Pinpoint the cell where the given text exists, returning its [X, Y] midpoint coordinate. 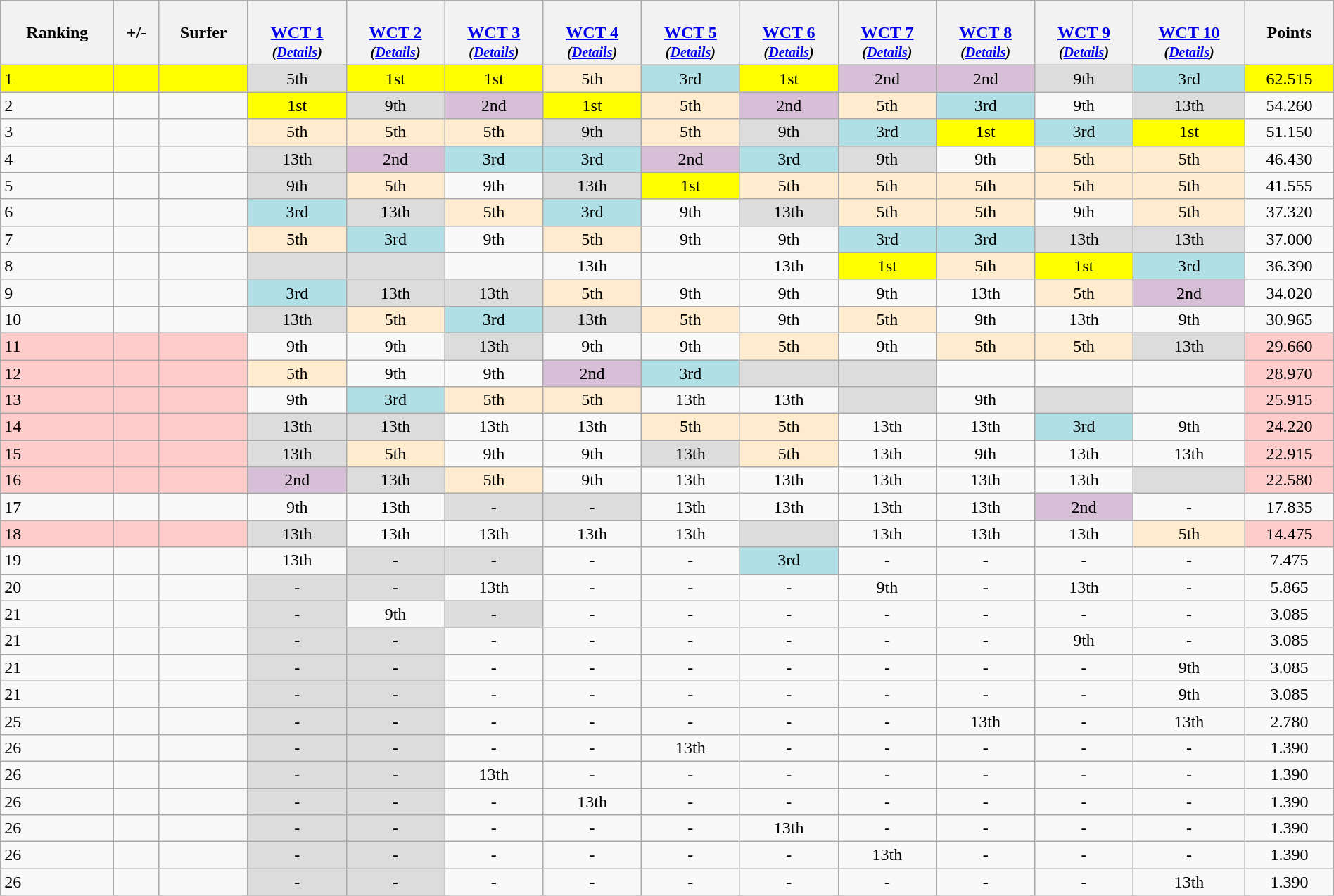
2.780 [1290, 721]
46.430 [1290, 159]
17 [58, 507]
WCT 4 (Details) [592, 33]
5.865 [1290, 587]
14.475 [1290, 534]
12 [58, 373]
54.260 [1290, 105]
51.150 [1290, 132]
10 [58, 319]
Points [1290, 33]
3 [58, 132]
24.220 [1290, 427]
Surfer [203, 33]
7 [58, 239]
37.320 [1290, 212]
16 [58, 480]
11 [58, 346]
2 [58, 105]
WCT 9 (Details) [1084, 33]
30.965 [1290, 319]
14 [58, 427]
WCT 6 (Details) [789, 33]
WCT 5 (Details) [690, 33]
1 [58, 79]
WCT 3 (Details) [494, 33]
17.835 [1290, 507]
20 [58, 587]
37.000 [1290, 239]
41.555 [1290, 186]
WCT 2 (Details) [395, 33]
8 [58, 266]
7.475 [1290, 561]
WCT 10 (Details) [1189, 33]
29.660 [1290, 346]
15 [58, 454]
Ranking [58, 33]
WCT 1 (Details) [297, 33]
22.915 [1290, 454]
18 [58, 534]
5 [58, 186]
+/- [136, 33]
WCT 8 (Details) [986, 33]
25 [58, 721]
22.580 [1290, 480]
25.915 [1290, 400]
6 [58, 212]
WCT 7 (Details) [887, 33]
28.970 [1290, 373]
34.020 [1290, 293]
13 [58, 400]
36.390 [1290, 266]
19 [58, 561]
4 [58, 159]
9 [58, 293]
62.515 [1290, 79]
